Extract the [X, Y] coordinate from the center of the cell holding the provided text.  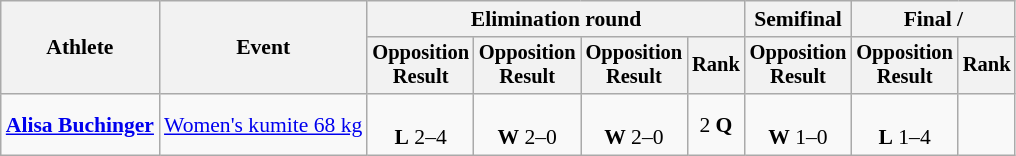
Event [263, 48]
Elimination round [556, 19]
Athlete [80, 48]
Women's kumite 68 kg [263, 124]
W 1–0 [798, 124]
L 2–4 [420, 124]
Final / [933, 19]
L 1–4 [904, 124]
2 Q [716, 124]
Alisa Buchinger [80, 124]
Semifinal [798, 19]
